Locate the cell with the specified text and output its [X, Y] center coordinate. 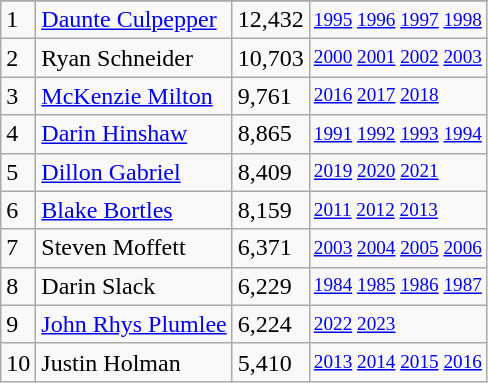
2016 2017 2018 [398, 96]
2013 2014 2015 2016 [398, 362]
1991 1992 1993 1994 [398, 134]
Darin Slack [134, 286]
5,410 [270, 362]
2003 2004 2005 2006 [398, 248]
1984 1985 1986 1987 [398, 286]
5 [18, 172]
2 [18, 58]
1 [18, 20]
6 [18, 210]
7 [18, 248]
12,432 [270, 20]
John Rhys Plumlee [134, 324]
9,761 [270, 96]
8,409 [270, 172]
2011 2012 2013 [398, 210]
10,703 [270, 58]
Darin Hinshaw [134, 134]
Justin Holman [134, 362]
2022 2023 [398, 324]
6,371 [270, 248]
8,865 [270, 134]
Daunte Culpepper [134, 20]
2019 2020 2021 [398, 172]
4 [18, 134]
Dillon Gabriel [134, 172]
8,159 [270, 210]
Steven Moffett [134, 248]
9 [18, 324]
1995 1996 1997 1998 [398, 20]
Blake Bortles [134, 210]
3 [18, 96]
6,229 [270, 286]
Ryan Schneider [134, 58]
10 [18, 362]
6,224 [270, 324]
8 [18, 286]
McKenzie Milton [134, 96]
2000 2001 2002 2003 [398, 58]
